For the text-containing cell, return its midpoint in (x, y) coordinate format. 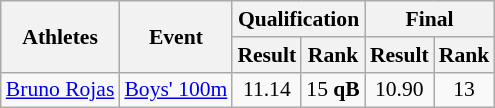
13 (464, 90)
Final (430, 19)
Bruno Rojas (60, 90)
15 qB (333, 90)
10.90 (400, 90)
Athletes (60, 36)
Event (176, 36)
Qualification (298, 19)
Boys' 100m (176, 90)
11.14 (266, 90)
